Return the (X, Y) coordinate for the center point of the cell that contains the specified text.  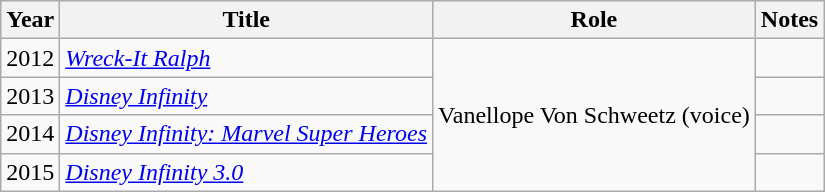
Title (246, 20)
Disney Infinity (246, 96)
2012 (30, 58)
Role (594, 20)
2015 (30, 172)
Year (30, 20)
2013 (30, 96)
2014 (30, 134)
Disney Infinity: Marvel Super Heroes (246, 134)
Vanellope Von Schweetz (voice) (594, 115)
Notes (789, 20)
Wreck-It Ralph (246, 58)
Disney Infinity 3.0 (246, 172)
